Pinpoint the cell where the given text exists, returning its (X, Y) midpoint coordinate. 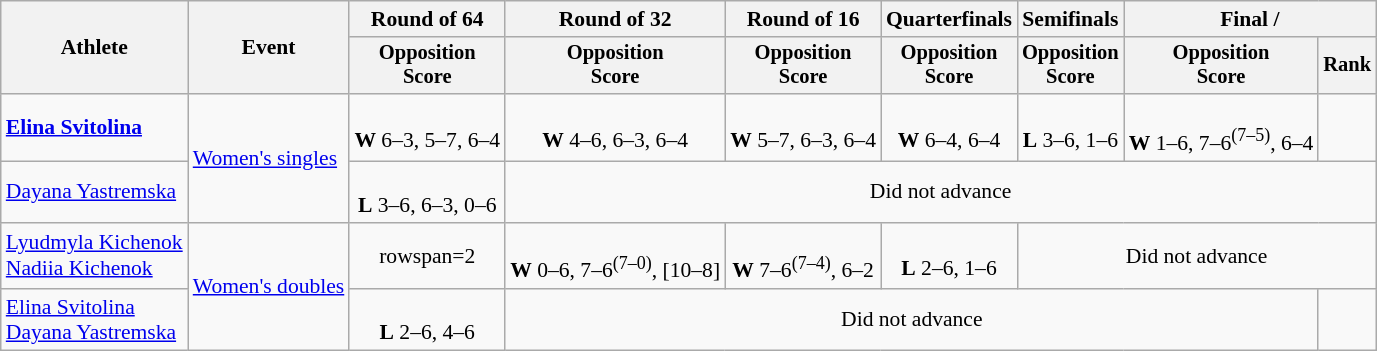
Women's doubles (269, 286)
L 2–6, 1–6 (949, 256)
W 6–4, 6–4 (949, 128)
W 1–6, 7–6(7–5), 6–4 (1222, 128)
Final / (1250, 19)
Semifinals (1070, 19)
W 7–6(7–4), 6–2 (803, 256)
Elina SvitolinaDayana Yastremska (94, 320)
Women's singles (269, 158)
W 6–3, 5–7, 6–4 (427, 128)
W 0–6, 7–6(7–0), [10–8] (615, 256)
L 3–6, 6–3, 0–6 (427, 192)
Dayana Yastremska (94, 192)
Round of 16 (803, 19)
W 4–6, 6–3, 6–4 (615, 128)
rowspan=2 (427, 256)
Rank (1347, 66)
Round of 32 (615, 19)
W 5–7, 6–3, 6–4 (803, 128)
Elina Svitolina (94, 128)
L 2–6, 4–6 (427, 320)
Quarterfinals (949, 19)
Round of 64 (427, 19)
Lyudmyla KichenokNadiia Kichenok (94, 256)
L 3–6, 1–6 (1070, 128)
Event (269, 48)
Athlete (94, 48)
